Search for the cell housing the specified text and yield its [x, y] center coordinate. 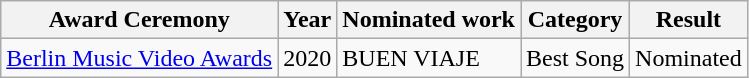
Berlin Music Video Awards [140, 58]
Category [574, 20]
Year [308, 20]
Nominated work [429, 20]
Award Ceremony [140, 20]
Result [689, 20]
2020 [308, 58]
BUEN VIAJE [429, 58]
Best Song [574, 58]
Nominated [689, 58]
